Identify which cell holds the provided text, then report its (X, Y) central coordinate. 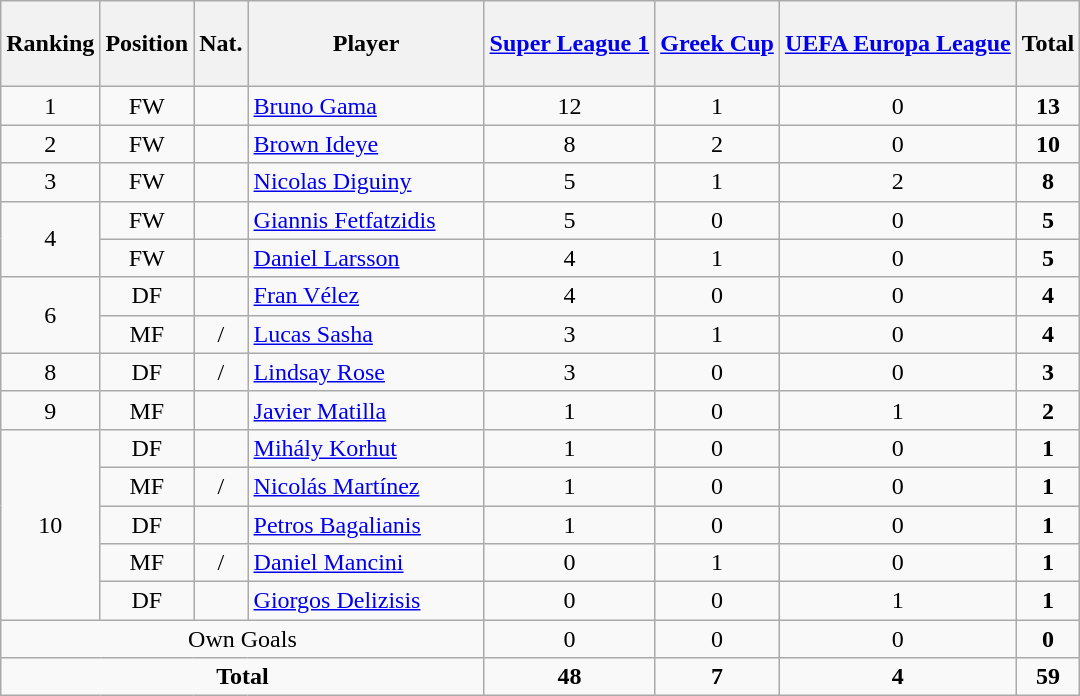
Lindsay Rose (366, 372)
Javier Matilla (366, 410)
Daniel Larsson (366, 258)
Lucas Sasha (366, 334)
13 (1048, 106)
Greek Cup (718, 44)
Brown Ideye (366, 144)
Ranking (50, 44)
Nicolás Martínez (366, 486)
Petros Bagalianis (366, 525)
6 (50, 315)
UEFA Europa League (898, 44)
Position (147, 44)
Bruno Gama (366, 106)
Daniel Mancini (366, 563)
59 (1048, 677)
Giorgos Delizisis (366, 601)
Giannis Fetfatzidis (366, 220)
Mihály Korhut (366, 448)
48 (570, 677)
Nat. (221, 44)
12 (570, 106)
7 (718, 677)
9 (50, 410)
Nicolas Diguiny (366, 182)
Own Goals (242, 639)
Player (366, 44)
Fran Vélez (366, 296)
Super League 1 (570, 44)
